Capture the cell that displays the provided text and extract its [x, y] central coordinate. 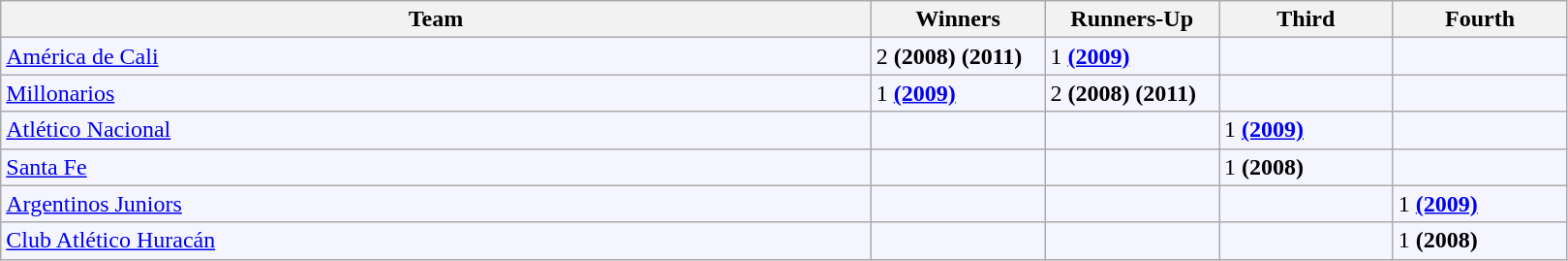
Argentinos Juniors [436, 204]
Atlético Nacional [436, 130]
Third [1307, 19]
Winners [958, 19]
Fourth [1480, 19]
Runners-Up [1132, 19]
Santa Fe [436, 167]
Millonarios [436, 93]
Club Atlético Huracán [436, 241]
Team [436, 19]
América de Cali [436, 56]
